For the text-containing cell, return its midpoint in [X, Y] coordinate format. 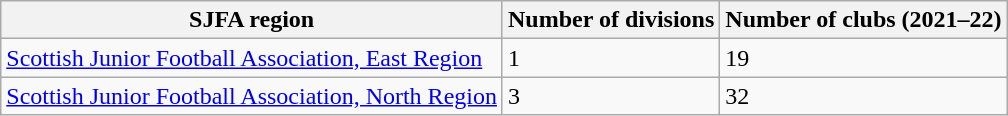
1 [610, 58]
19 [864, 58]
Number of divisions [610, 20]
Scottish Junior Football Association, North Region [252, 96]
3 [610, 96]
SJFA region [252, 20]
Number of clubs (2021–22) [864, 20]
Scottish Junior Football Association, East Region [252, 58]
32 [864, 96]
